Determine the [X, Y] coordinate at the center of the cell enclosing the given text.  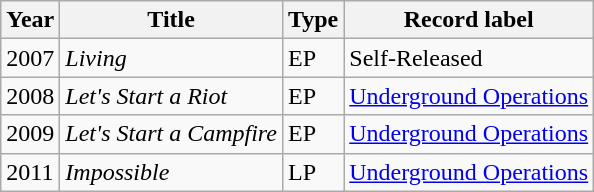
Title [172, 20]
2011 [30, 172]
2009 [30, 134]
Let's Start a Campfire [172, 134]
Record label [469, 20]
2008 [30, 96]
Let's Start a Riot [172, 96]
Living [172, 58]
Type [312, 20]
LP [312, 172]
Year [30, 20]
Self-Released [469, 58]
Impossible [172, 172]
2007 [30, 58]
